Identify which cell holds the provided text, then report its (X, Y) central coordinate. 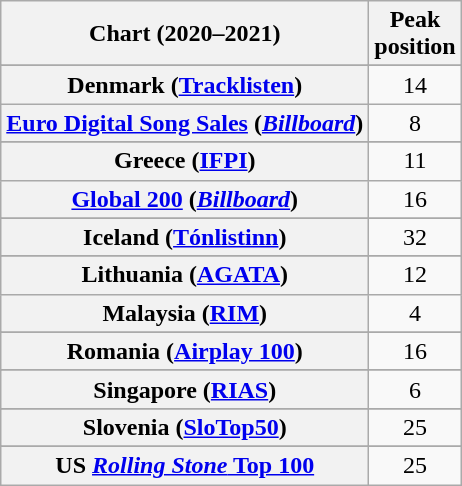
Romania (Airplay 100) (185, 351)
Greece (IFPI) (185, 161)
12 (415, 275)
Denmark (Tracklisten) (185, 85)
Global 200 (Billboard) (185, 199)
Iceland (Tónlistinn) (185, 237)
Malaysia (RIM) (185, 313)
Singapore (RIAS) (185, 389)
Peakposition (415, 34)
32 (415, 237)
4 (415, 313)
14 (415, 85)
Slovenia (SloTop50) (185, 427)
Chart (2020–2021) (185, 34)
8 (415, 123)
Euro Digital Song Sales (Billboard) (185, 123)
Lithuania (AGATA) (185, 275)
6 (415, 389)
11 (415, 161)
US Rolling Stone Top 100 (185, 465)
